Find where the given text appears and provide that cell's center as (x, y) coordinate. 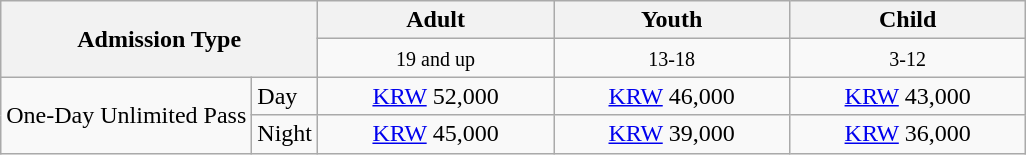
KRW 43,000 (908, 96)
3-12 (908, 58)
KRW 36,000 (908, 134)
19 and up (436, 58)
Youth (672, 20)
Adult (436, 20)
KRW 46,000 (672, 96)
KRW 52,000 (436, 96)
KRW 45,000 (436, 134)
KRW 39,000 (672, 134)
Admission Type (160, 39)
Night (285, 134)
Day (285, 96)
Child (908, 20)
One-Day Unlimited Pass (126, 115)
13-18 (672, 58)
